Return [x, y] of the center of cell containing provided text 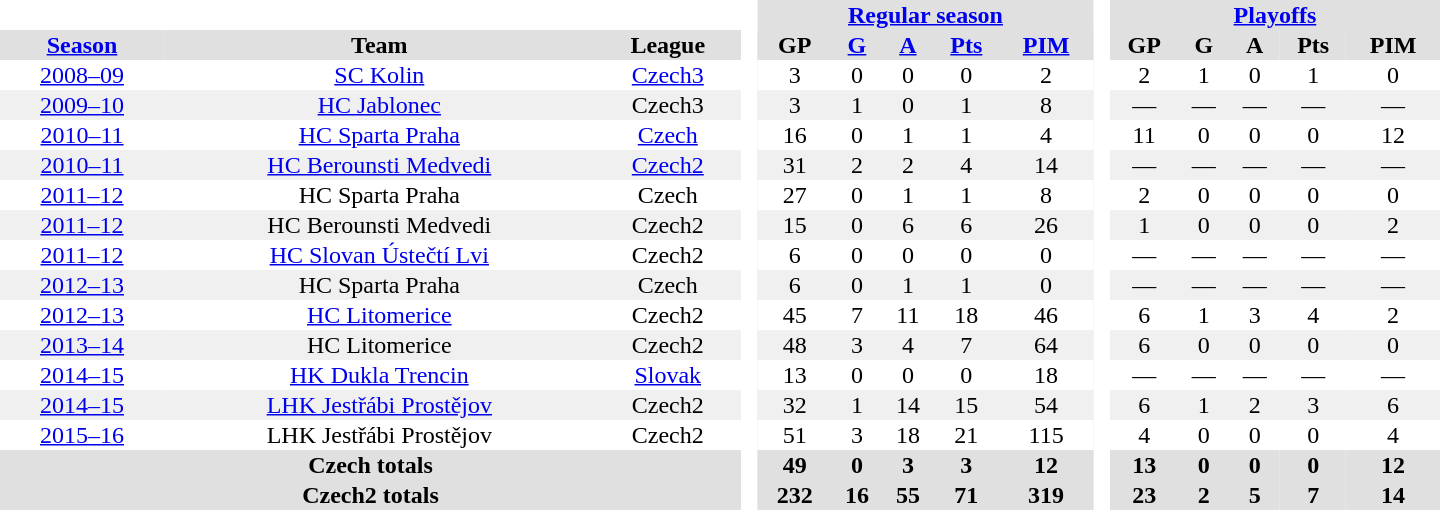
Czech totals [370, 465]
26 [1046, 225]
21 [966, 435]
League [668, 45]
23 [1144, 495]
HC Jablonec [380, 105]
HC Slovan Ústečtí Lvi [380, 255]
2015–16 [82, 435]
48 [795, 345]
45 [795, 315]
49 [795, 465]
31 [795, 165]
64 [1046, 345]
Czech2 totals [370, 495]
46 [1046, 315]
232 [795, 495]
Slovak [668, 375]
Playoffs [1275, 15]
5 [1254, 495]
2009–10 [82, 105]
51 [795, 435]
2013–14 [82, 345]
Season [82, 45]
SC Kolin [380, 75]
32 [795, 405]
55 [908, 495]
115 [1046, 435]
Team [380, 45]
27 [795, 195]
54 [1046, 405]
HK Dukla Trencin [380, 375]
319 [1046, 495]
Regular season [926, 15]
2008–09 [82, 75]
71 [966, 495]
